Provide the (x, y) coordinate of the cell's center where the given text is located.  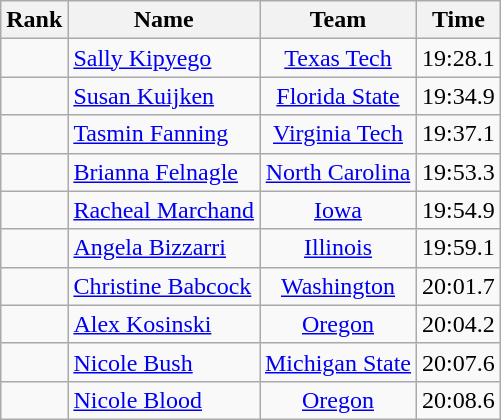
Virginia Tech (338, 134)
Alex Kosinski (164, 324)
Racheal Marchand (164, 210)
Nicole Blood (164, 400)
Brianna Felnagle (164, 172)
19:54.9 (459, 210)
20:01.7 (459, 286)
19:34.9 (459, 96)
19:28.1 (459, 58)
Susan Kuijken (164, 96)
Florida State (338, 96)
19:59.1 (459, 248)
Christine Babcock (164, 286)
20:07.6 (459, 362)
Tasmin Fanning (164, 134)
Angela Bizzarri (164, 248)
Rank (34, 20)
North Carolina (338, 172)
19:53.3 (459, 172)
Time (459, 20)
20:08.6 (459, 400)
Washington (338, 286)
Team (338, 20)
19:37.1 (459, 134)
Nicole Bush (164, 362)
Michigan State (338, 362)
Texas Tech (338, 58)
Name (164, 20)
Illinois (338, 248)
20:04.2 (459, 324)
Sally Kipyego (164, 58)
Iowa (338, 210)
